Extract the [x, y] coordinate from the center of the cell holding the provided text.  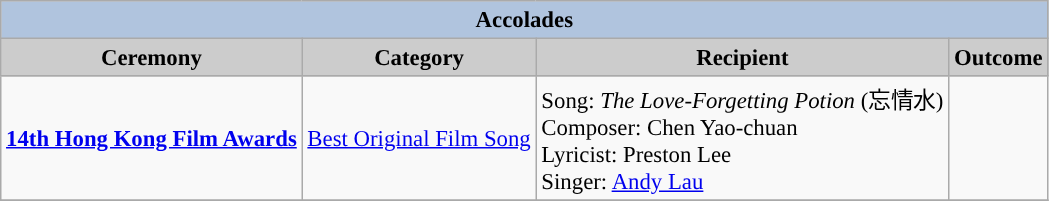
Ceremony [152, 58]
Category [419, 58]
Recipient [742, 58]
Outcome [998, 58]
Best Original Film Song [419, 138]
Accolades [524, 20]
14th Hong Kong Film Awards [152, 138]
Song: The Love-Forgetting Potion (忘情水)Composer: Chen Yao-chuan Lyricist: Preston Lee Singer: Andy Lau [742, 138]
